Provide the (X, Y) coordinate of the cell's center where the given text is located.  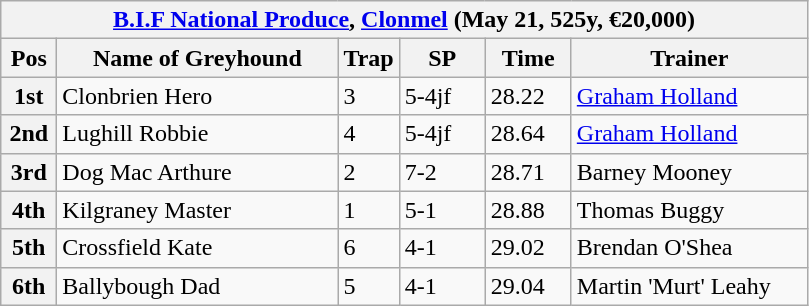
Crossfield Kate (198, 248)
5-1 (442, 210)
5th (29, 248)
Kilgraney Master (198, 210)
Brendan O'Shea (689, 248)
Time (528, 58)
Lughill Robbie (198, 134)
4th (29, 210)
28.88 (528, 210)
29.02 (528, 248)
3 (368, 96)
Thomas Buggy (689, 210)
SP (442, 58)
Trainer (689, 58)
29.04 (528, 286)
Name of Greyhound (198, 58)
Pos (29, 58)
2nd (29, 134)
28.71 (528, 172)
1 (368, 210)
B.I.F National Produce, Clonmel (May 21, 525y, €20,000) (404, 20)
6 (368, 248)
7-2 (442, 172)
2 (368, 172)
Dog Mac Arthure (198, 172)
1st (29, 96)
Trap (368, 58)
3rd (29, 172)
Martin 'Murt' Leahy (689, 286)
Clonbrien Hero (198, 96)
Barney Mooney (689, 172)
28.22 (528, 96)
6th (29, 286)
5 (368, 286)
4 (368, 134)
Ballybough Dad (198, 286)
28.64 (528, 134)
